Return [X, Y] of the center of cell containing provided text 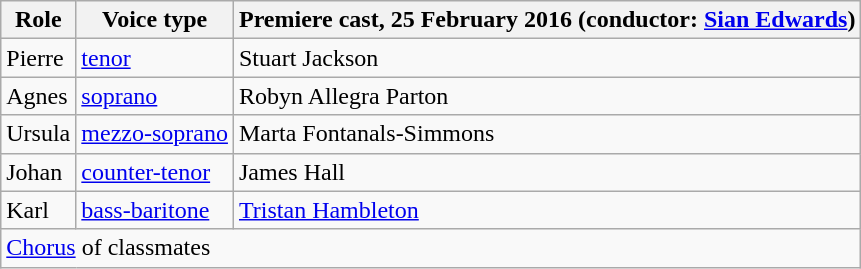
Voice type [155, 20]
Premiere cast, 25 February 2016 (conductor: Sian Edwards) [546, 20]
tenor [155, 58]
mezzo-soprano [155, 134]
Robyn Allegra Parton [546, 96]
Ursula [38, 134]
James Hall [546, 172]
soprano [155, 96]
Stuart Jackson [546, 58]
Chorus of classmates [431, 248]
counter-tenor [155, 172]
Marta Fontanals-Simmons [546, 134]
Karl [38, 210]
Tristan Hambleton [546, 210]
Role [38, 20]
Pierre [38, 58]
Johan [38, 172]
Agnes [38, 96]
bass-baritone [155, 210]
